Return the (x, y) coordinate for the center point of the cell that contains the specified text.  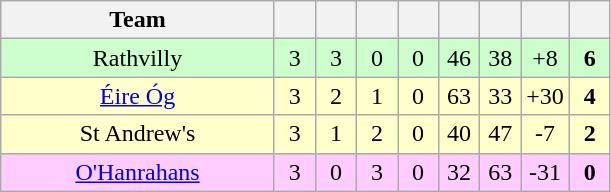
33 (500, 96)
+8 (546, 58)
6 (590, 58)
47 (500, 134)
Éire Óg (138, 96)
32 (460, 172)
Rathvilly (138, 58)
46 (460, 58)
4 (590, 96)
+30 (546, 96)
O'Hanrahans (138, 172)
38 (500, 58)
-31 (546, 172)
-7 (546, 134)
40 (460, 134)
Team (138, 20)
St Andrew's (138, 134)
